Provide the [x, y] coordinate of the cell's center where the given text is located.  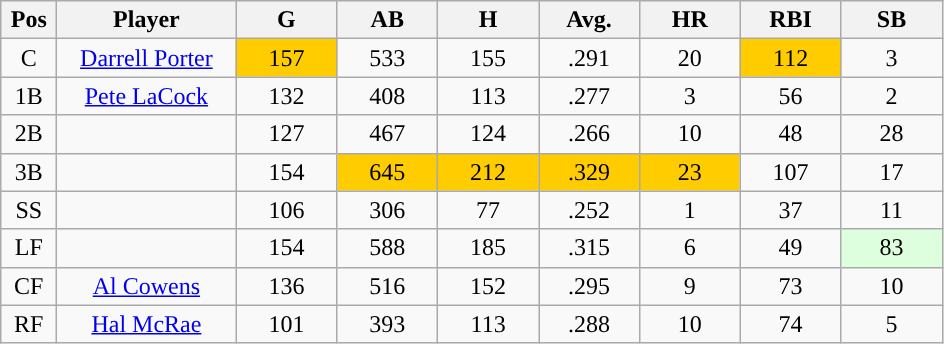
Avg. [590, 20]
152 [488, 286]
645 [388, 172]
.288 [590, 324]
132 [286, 96]
1B [29, 96]
106 [286, 210]
RF [29, 324]
306 [388, 210]
101 [286, 324]
AB [388, 20]
CF [29, 286]
533 [388, 58]
SS [29, 210]
28 [892, 134]
20 [690, 58]
516 [388, 286]
185 [488, 248]
.315 [590, 248]
G [286, 20]
Al Cowens [146, 286]
83 [892, 248]
157 [286, 58]
.266 [590, 134]
212 [488, 172]
.291 [590, 58]
Hal McRae [146, 324]
5 [892, 324]
73 [790, 286]
H [488, 20]
.329 [590, 172]
SB [892, 20]
17 [892, 172]
LF [29, 248]
37 [790, 210]
RBI [790, 20]
1 [690, 210]
Pos [29, 20]
3B [29, 172]
136 [286, 286]
Darrell Porter [146, 58]
48 [790, 134]
11 [892, 210]
467 [388, 134]
112 [790, 58]
408 [388, 96]
9 [690, 286]
155 [488, 58]
.295 [590, 286]
HR [690, 20]
588 [388, 248]
124 [488, 134]
C [29, 58]
74 [790, 324]
.252 [590, 210]
.277 [590, 96]
Player [146, 20]
107 [790, 172]
77 [488, 210]
2 [892, 96]
49 [790, 248]
2B [29, 134]
6 [690, 248]
127 [286, 134]
393 [388, 324]
23 [690, 172]
56 [790, 96]
Pete LaCock [146, 96]
